Scan for the cell matching the given text and deliver its (X, Y) coordinate at center. 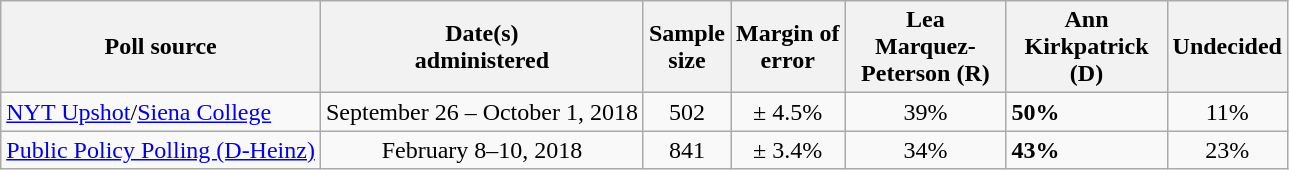
Public Policy Polling (D-Heinz) (161, 150)
Date(s)administered (482, 47)
43% (1086, 150)
LeaMarquez-Peterson (R) (926, 47)
23% (1227, 150)
± 4.5% (788, 112)
NYT Upshot/Siena College (161, 112)
50% (1086, 112)
February 8–10, 2018 (482, 150)
11% (1227, 112)
± 3.4% (788, 150)
502 (686, 112)
34% (926, 150)
Margin oferror (788, 47)
September 26 – October 1, 2018 (482, 112)
Undecided (1227, 47)
Poll source (161, 47)
Samplesize (686, 47)
39% (926, 112)
841 (686, 150)
AnnKirkpatrick (D) (1086, 47)
